Extract the [x, y] coordinate from the center of the cell holding the provided text.  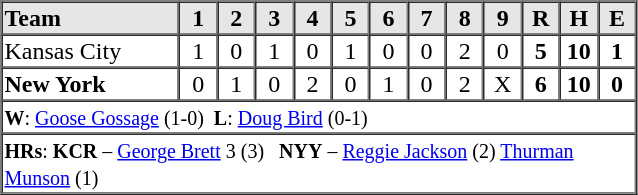
Team [91, 18]
E [617, 18]
W: Goose Gossage (1-0) L: Doug Bird (0-1) [319, 116]
3 [274, 18]
8 [465, 18]
HRs: KCR – George Brett 3 (3) NYY – Reggie Jackson (2) Thurman Munson (1) [319, 164]
H [579, 18]
7 [427, 18]
X [503, 84]
R [541, 18]
4 [312, 18]
9 [503, 18]
Kansas City [91, 50]
New York [91, 84]
